Provide the (x, y) coordinate of the cell's center where the given text is located.  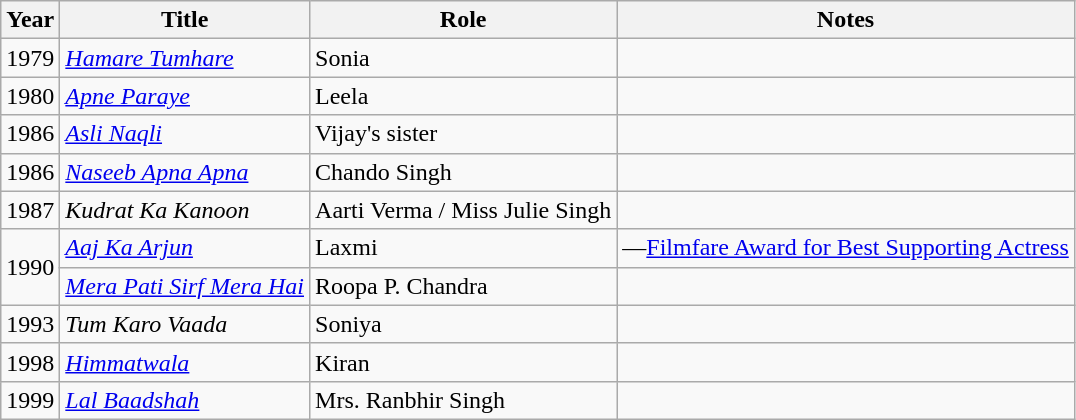
1987 (30, 210)
1999 (30, 400)
Lal Baadshah (185, 400)
Mrs. Ranbhir Singh (464, 400)
Title (185, 20)
Mera Pati Sirf Mera Hai (185, 286)
Year (30, 20)
1980 (30, 96)
Apne Paraye (185, 96)
1998 (30, 362)
1990 (30, 267)
Leela (464, 96)
Kiran (464, 362)
Asli Naqli (185, 134)
Chando Singh (464, 172)
1993 (30, 324)
Himmatwala (185, 362)
1979 (30, 58)
Notes (846, 20)
Aaj Ka Arjun (185, 248)
Laxmi (464, 248)
Hamare Tumhare (185, 58)
Tum Karo Vaada (185, 324)
Aarti Verma / Miss Julie Singh (464, 210)
—Filmfare Award for Best Supporting Actress (846, 248)
Naseeb Apna Apna (185, 172)
Sonia (464, 58)
Soniya (464, 324)
Role (464, 20)
Vijay's sister (464, 134)
Roopa P. Chandra (464, 286)
Kudrat Ka Kanoon (185, 210)
